Capture the cell that displays the provided text and extract its (X, Y) central coordinate. 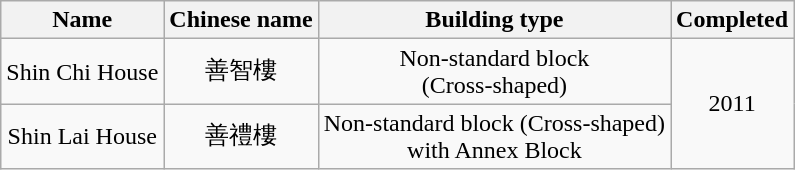
Chinese name (241, 20)
Name (82, 20)
Shin Lai House (82, 136)
Non-standard block (Cross-shaped)with Annex Block (494, 136)
善禮樓 (241, 136)
Shin Chi House (82, 72)
Completed (732, 20)
Building type (494, 20)
善智樓 (241, 72)
Non-standard block(Cross-shaped) (494, 72)
2011 (732, 104)
